For the text-containing cell, return its midpoint in (X, Y) coordinate format. 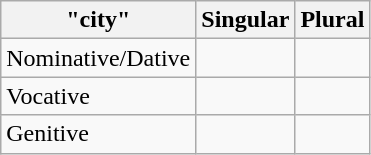
Nominative/Dative (98, 58)
"city" (98, 20)
Singular (246, 20)
Genitive (98, 134)
Plural (332, 20)
Vocative (98, 96)
